Output the [X, Y] coordinate of the center of the cell containing the given text.  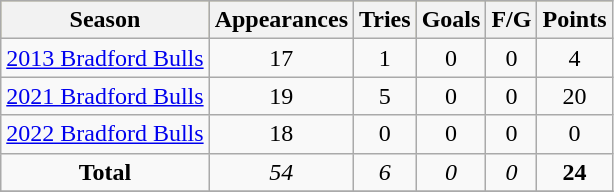
1 [386, 58]
Tries [386, 20]
5 [386, 96]
24 [574, 172]
19 [281, 96]
2022 Bradford Bulls [105, 134]
17 [281, 58]
Points [574, 20]
4 [574, 58]
6 [386, 172]
20 [574, 96]
Season [105, 20]
F/G [512, 20]
18 [281, 134]
2013 Bradford Bulls [105, 58]
Goals [451, 20]
Appearances [281, 20]
2021 Bradford Bulls [105, 96]
Total [105, 172]
54 [281, 172]
